Return the [x, y] coordinate for the center point of the cell that contains the specified text.  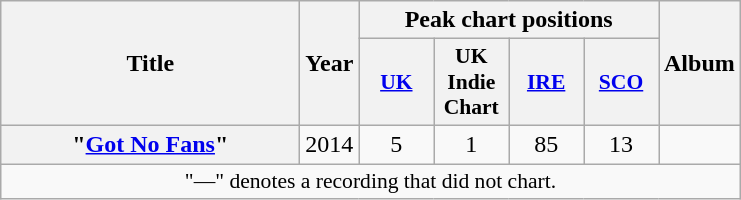
Title [150, 64]
13 [622, 144]
Peak chart positions [509, 20]
Year [330, 64]
UK Indie Chart [472, 82]
1 [472, 144]
2014 [330, 144]
SCO [622, 82]
IRE [546, 82]
Album [699, 64]
"—" denotes a recording that did not chart. [371, 182]
85 [546, 144]
"Got No Fans" [150, 144]
5 [396, 144]
UK [396, 82]
